Return [x, y] of the center of cell containing provided text 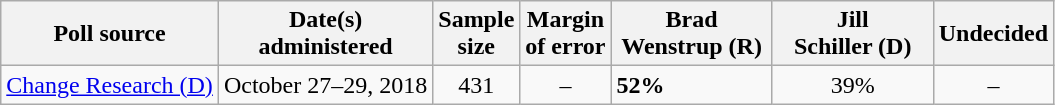
Change Research (D) [110, 85]
Poll source [110, 34]
431 [476, 85]
39% [852, 85]
Date(s)administered [325, 34]
BradWenstrup (R) [692, 34]
52% [692, 85]
Undecided [993, 34]
JillSchiller (D) [852, 34]
October 27–29, 2018 [325, 85]
Marginof error [566, 34]
Samplesize [476, 34]
